Locate the cell with the specified text and output its (X, Y) center coordinate. 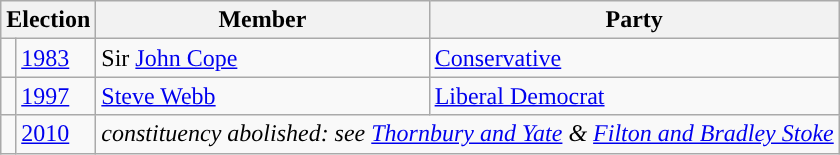
Conservative (634, 58)
Party (634, 20)
Liberal Democrat (634, 96)
1997 (56, 96)
Member (262, 20)
1983 (56, 58)
Steve Webb (262, 96)
Sir John Cope (262, 58)
constituency abolished: see Thornbury and Yate & Filton and Bradley Stoke (468, 134)
2010 (56, 134)
Election (48, 20)
